Scan for the cell matching the given text and deliver its (X, Y) coordinate at center. 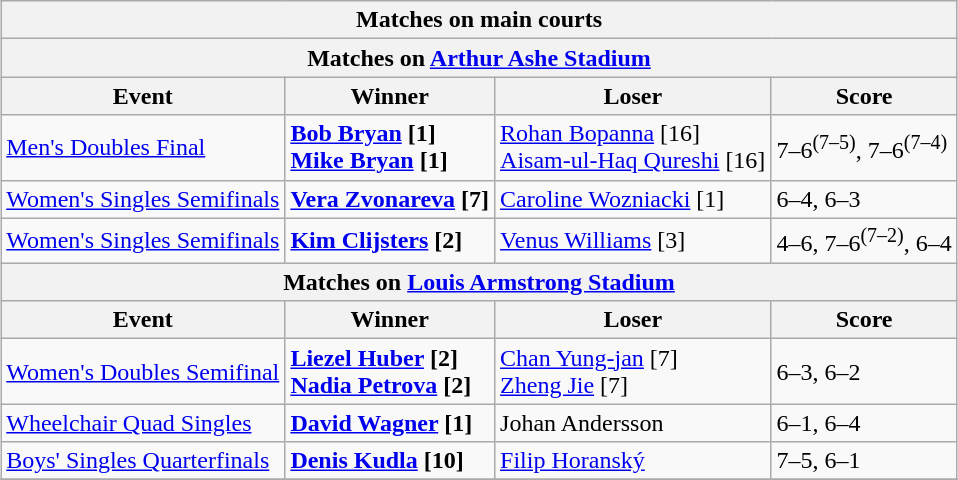
Kim Clijsters [2] (390, 240)
Denis Kudla [10] (390, 461)
7–5, 6–1 (864, 461)
6–1, 6–4 (864, 423)
Women's Doubles Semifinal (143, 372)
Boys' Singles Quarterfinals (143, 461)
Chan Yung-jan [7] Zheng Jie [7] (633, 372)
Matches on Louis Armstrong Stadium (480, 282)
6–3, 6–2 (864, 372)
7–6(7–5), 7–6(7–4) (864, 148)
Vera Zvonareva [7] (390, 199)
Johan Andersson (633, 423)
Liezel Huber [2] Nadia Petrova [2] (390, 372)
Venus Williams [3] (633, 240)
Filip Horanský (633, 461)
Matches on main courts (480, 20)
Men's Doubles Final (143, 148)
David Wagner [1] (390, 423)
Wheelchair Quad Singles (143, 423)
Caroline Wozniacki [1] (633, 199)
4–6, 7–6(7–2), 6–4 (864, 240)
Bob Bryan [1] Mike Bryan [1] (390, 148)
6–4, 6–3 (864, 199)
Rohan Bopanna [16] Aisam-ul-Haq Qureshi [16] (633, 148)
Matches on Arthur Ashe Stadium (480, 58)
